For the text-containing cell, return its midpoint in [X, Y] coordinate format. 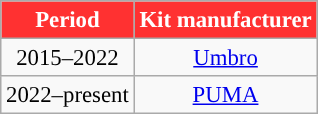
2022–present [68, 95]
Period [68, 20]
Kit manufacturer [226, 20]
Umbro [226, 58]
2015–2022 [68, 58]
PUMA [226, 95]
